Search for the cell housing the specified text and yield its (x, y) center coordinate. 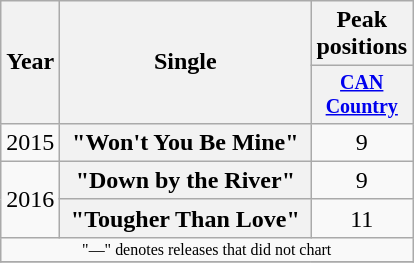
"Down by the River" (186, 180)
Single (186, 62)
2016 (30, 199)
"Tougher Than Love" (186, 218)
"—" denotes releases that did not chart (207, 249)
2015 (30, 142)
Year (30, 62)
11 (362, 218)
Peak positions (362, 34)
CAN Country (362, 94)
"Won't You Be Mine" (186, 142)
